Return the (X, Y) coordinate for the center point of the cell that contains the specified text.  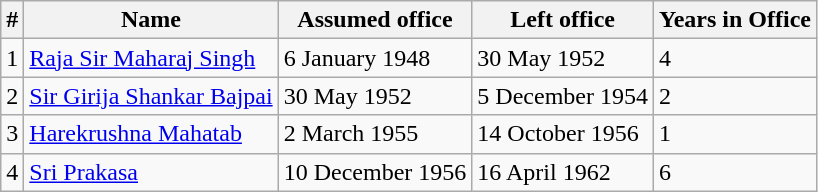
Raja Sir Maharaj Singh (151, 58)
Name (151, 20)
16 April 1962 (563, 172)
Sir Girija Shankar Bajpai (151, 96)
3 (12, 134)
6 (734, 172)
Harekrushna Mahatab (151, 134)
Assumed office (375, 20)
Left office (563, 20)
Sri Prakasa (151, 172)
Years in Office (734, 20)
10 December 1956 (375, 172)
6 January 1948 (375, 58)
14 October 1956 (563, 134)
# (12, 20)
5 December 1954 (563, 96)
2 March 1955 (375, 134)
